Output the (X, Y) coordinate of the center of the cell containing the given text.  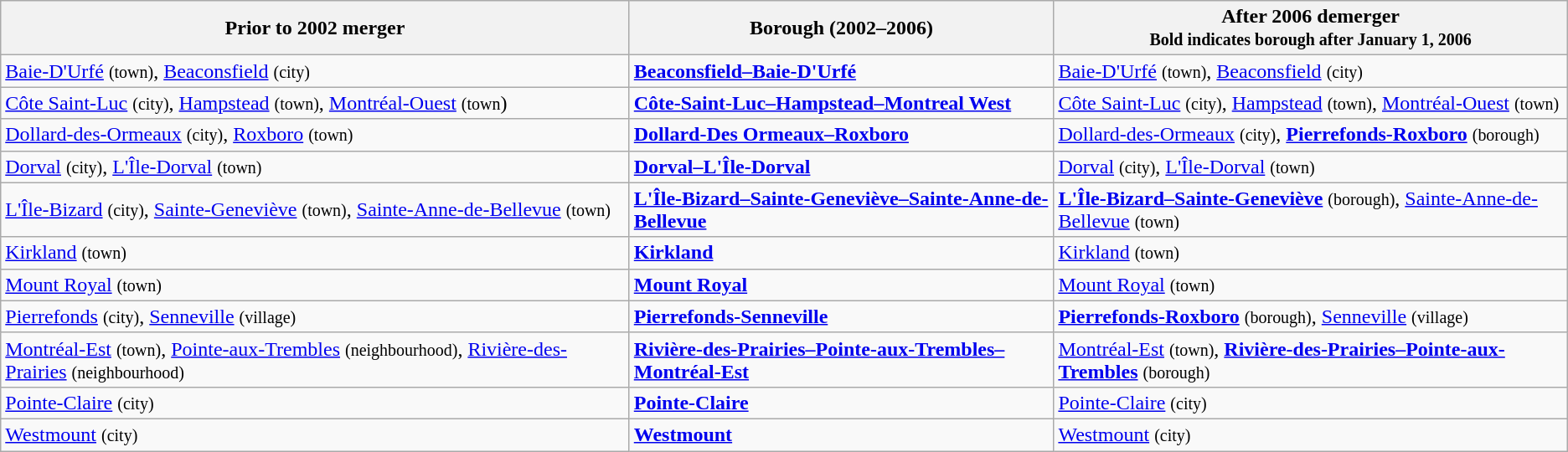
Pierrefonds (city), Senneville (village) (315, 316)
Montréal-Est (town), Rivière-des-Prairies–Pointe-aux-Trembles (borough) (1310, 360)
Côte-Saint-Luc–Hampstead–Montreal West (841, 103)
L'Île-Bizard–Sainte-Geneviève (borough), Sainte-Anne-de-Bellevue (town) (1310, 209)
L'Île-Bizard–Sainte-Geneviève–Sainte-Anne-de-Bellevue (841, 209)
Pointe-Claire (841, 403)
Montréal-Est (town), Pointe-aux-Trembles (neighbourhood), Rivière-des-Prairies (neighbourhood) (315, 360)
Dorval–L'Île-Dorval (841, 167)
Pierrefonds-Senneville (841, 316)
Westmount (841, 434)
Borough (2002–2006) (841, 28)
Prior to 2002 merger (315, 28)
After 2006 demergerBold indicates borough after January 1, 2006 (1310, 28)
Mount Royal (841, 285)
Kirkland (841, 253)
Beaconsfield–Baie-D'Urfé (841, 71)
Rivière-des-Prairies–Pointe-aux-Trembles–Montréal-Est (841, 360)
Dollard-des-Ormeaux (city), Pierrefonds-Roxboro (borough) (1310, 135)
Dollard-Des Ormeaux–Roxboro (841, 135)
Pierrefonds-Roxboro (borough), Senneville (village) (1310, 316)
L'Île-Bizard (city), Sainte-Geneviève (town), Sainte-Anne-de-Bellevue (town) (315, 209)
Dollard-des-Ormeaux (city), Roxboro (town) (315, 135)
